Output the [x, y] coordinate of the center of the cell containing the given text.  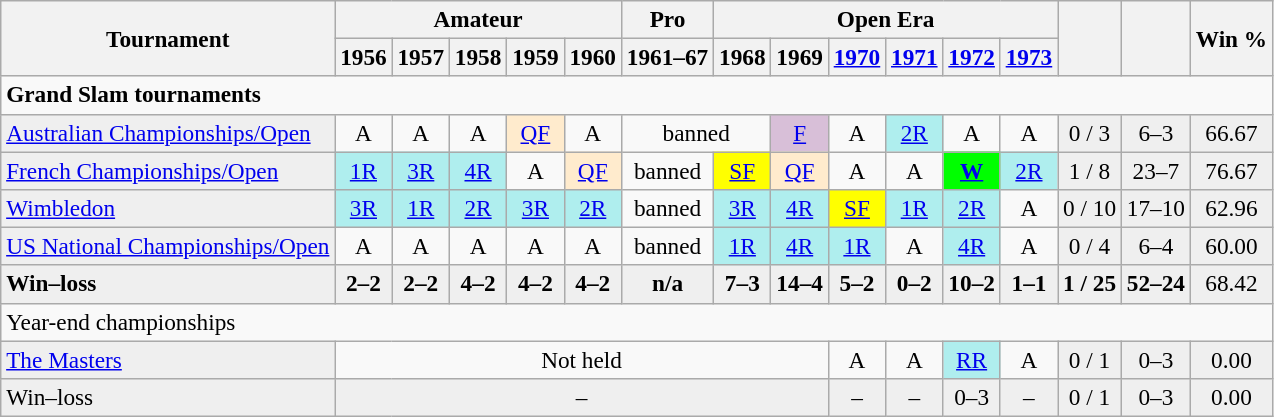
1968 [742, 57]
Win % [1231, 38]
7–3 [742, 284]
23–7 [1156, 170]
52–24 [1156, 284]
0 / 4 [1090, 246]
1971 [914, 57]
Tournament [168, 38]
6–3 [1156, 133]
1961–67 [667, 57]
1957 [420, 57]
Year-end championships [637, 322]
1969 [800, 57]
1958 [478, 57]
Pro [667, 19]
14–4 [800, 284]
n/a [667, 284]
6–4 [1156, 246]
Amateur [478, 19]
US National Championships/Open [168, 246]
1–1 [1028, 284]
66.67 [1231, 133]
1956 [364, 57]
Open Era [886, 19]
60.00 [1231, 246]
Australian Championships/Open [168, 133]
Not held [582, 359]
The Masters [168, 359]
F [800, 133]
1959 [536, 57]
0 / 10 [1090, 208]
1973 [1028, 57]
0 / 3 [1090, 133]
0–2 [914, 284]
10–2 [972, 284]
1 / 8 [1090, 170]
French Championships/Open [168, 170]
5–2 [856, 284]
1960 [592, 57]
17–10 [1156, 208]
Grand Slam tournaments [637, 95]
76.67 [1231, 170]
W [972, 170]
1970 [856, 57]
Wimbledon [168, 208]
1 / 25 [1090, 284]
62.96 [1231, 208]
68.42 [1231, 284]
1972 [972, 57]
RR [972, 359]
